Return (X, Y) of the center of cell containing provided text 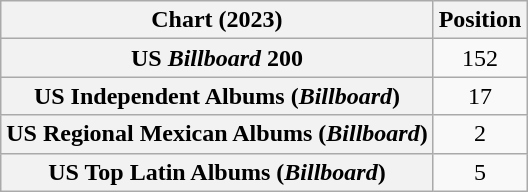
Position (480, 20)
US Independent Albums (Billboard) (217, 96)
US Regional Mexican Albums (Billboard) (217, 134)
5 (480, 172)
Chart (2023) (217, 20)
US Top Latin Albums (Billboard) (217, 172)
2 (480, 134)
US Billboard 200 (217, 58)
17 (480, 96)
152 (480, 58)
